Capture the cell that displays the provided text and extract its (X, Y) central coordinate. 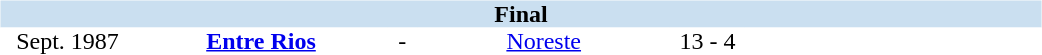
Sept. 1987 (67, 42)
Final (520, 14)
13 - 4 (707, 42)
Entre Rios (262, 42)
Noreste (544, 42)
- (402, 42)
